Search for the cell housing the specified text and yield its [x, y] center coordinate. 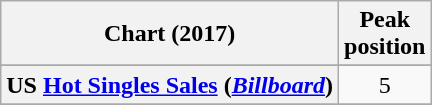
Peak position [385, 34]
US Hot Singles Sales (Billboard) [170, 85]
Chart (2017) [170, 34]
5 [385, 85]
